Provide the (x, y) coordinate of the cell's center where the given text is located.  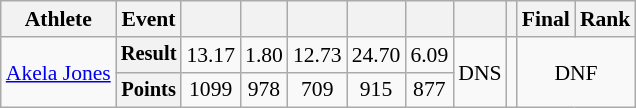
DNF (576, 72)
Result (149, 55)
978 (264, 90)
709 (318, 90)
12.73 (318, 55)
Athlete (58, 19)
DNS (480, 72)
13.17 (210, 55)
915 (376, 90)
1.80 (264, 55)
Points (149, 90)
Final (546, 19)
6.09 (429, 55)
877 (429, 90)
Event (149, 19)
24.70 (376, 55)
1099 (210, 90)
Akela Jones (58, 72)
Rank (606, 19)
